Pinpoint the cell where the given text exists, returning its (x, y) midpoint coordinate. 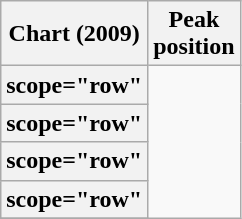
Chart (2009) (74, 34)
Peakposition (194, 34)
